Scan for the cell matching the given text and deliver its [x, y] coordinate at center. 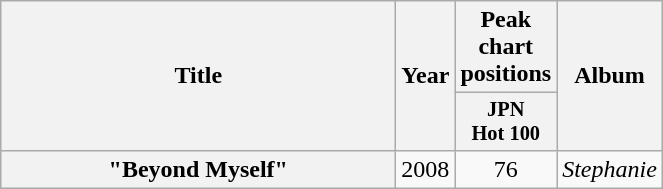
Title [198, 76]
JPNHot 100 [506, 122]
"Beyond Myself" [198, 169]
Peak chart positions [506, 47]
Stephanie [610, 169]
76 [506, 169]
Album [610, 76]
2008 [426, 169]
Year [426, 76]
